Scan for the cell matching the given text and deliver its (x, y) coordinate at center. 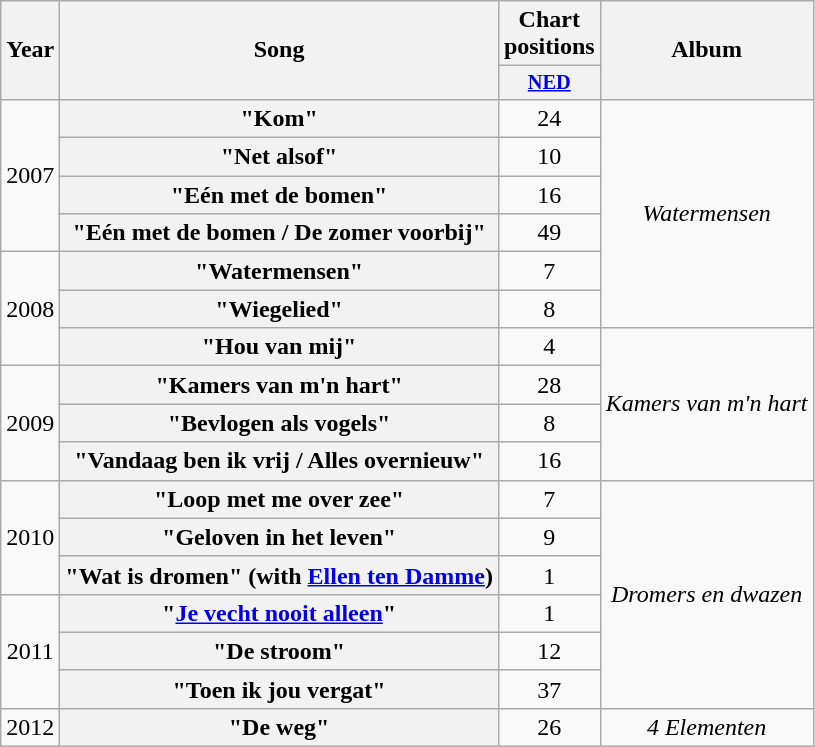
24 (549, 118)
Watermensen (706, 213)
"Vandaag ben ik vrij / Alles overnieuw" (280, 461)
2011 (30, 651)
"Hou van mij" (280, 347)
"De stroom" (280, 651)
28 (549, 385)
"Bevlogen als vogels" (280, 423)
"De weg" (280, 727)
2007 (30, 175)
4 (549, 347)
"Net alsof" (280, 157)
Kamers van m'n hart (706, 404)
NED (549, 83)
9 (549, 537)
2010 (30, 537)
"Wat is dromen" (with Ellen ten Damme) (280, 575)
Year (30, 50)
2009 (30, 423)
4 Elementen (706, 727)
"Geloven in het leven" (280, 537)
"Wiegelied" (280, 309)
10 (549, 157)
"Watermensen" (280, 271)
37 (549, 689)
2012 (30, 727)
"Kom" (280, 118)
12 (549, 651)
Song (280, 50)
Album (706, 50)
26 (549, 727)
"Kamers van m'n hart" (280, 385)
49 (549, 233)
2008 (30, 309)
"Je vecht nooit alleen" (280, 613)
Dromers en dwazen (706, 594)
"Eén met de bomen / De zomer voorbij" (280, 233)
"Eén met de bomen" (280, 195)
"Toen ik jou vergat" (280, 689)
Chart positions (549, 34)
"Loop met me over zee" (280, 499)
